Pinpoint the cell where the given text exists, returning its [X, Y] midpoint coordinate. 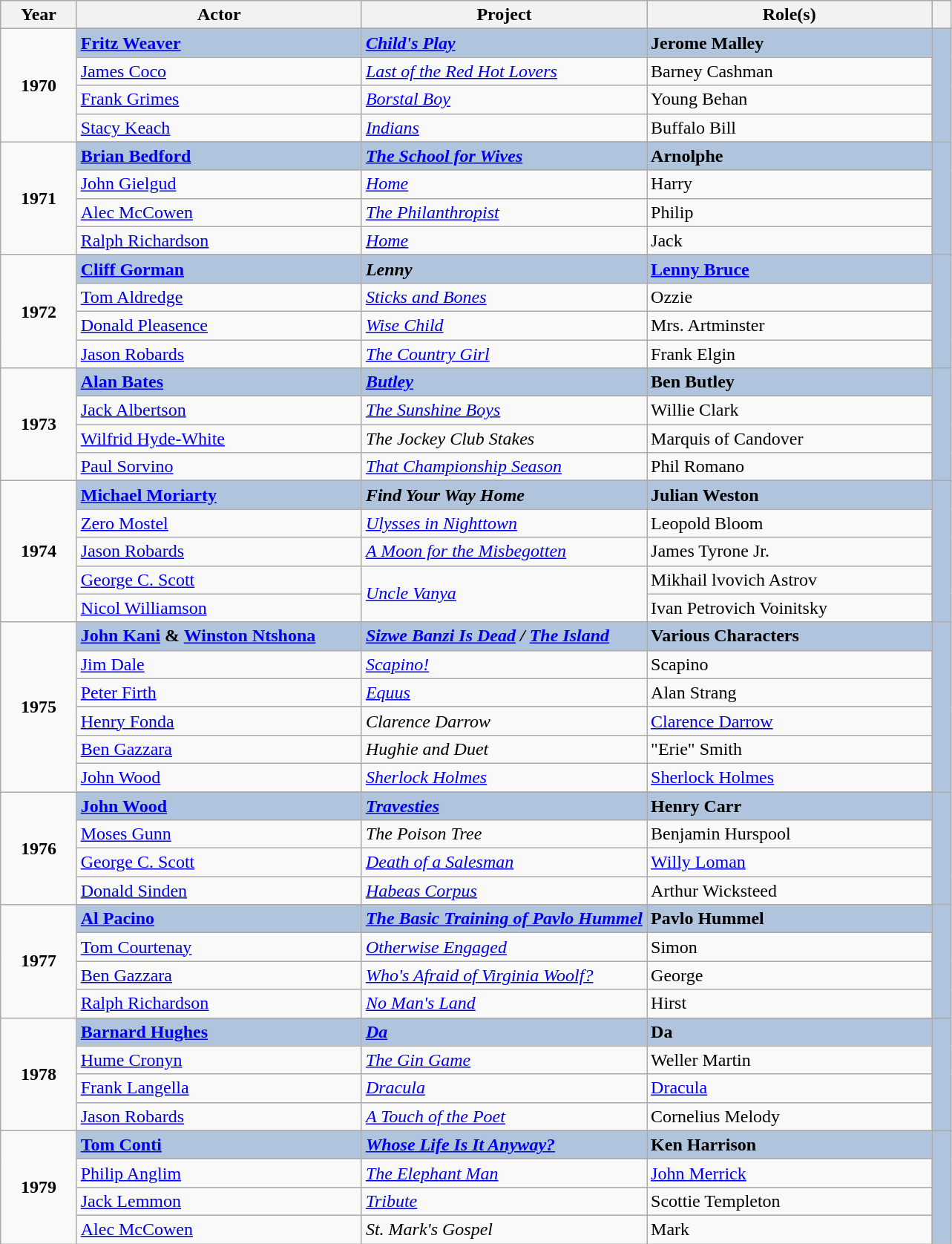
Frank Langella [219, 1088]
John Merrick [789, 1173]
Scottie Templeton [789, 1201]
Ulysses in Nighttown [504, 523]
Zero Mostel [219, 523]
Actor [219, 15]
Sizwe Banzi Is Dead / The Island [504, 636]
Phil Romano [789, 467]
Butley [504, 382]
Peter Firth [219, 693]
Henry Fonda [219, 721]
Alan Bates [219, 382]
Borstal Boy [504, 99]
Habeas Corpus [504, 891]
Scapino! [504, 664]
Arnolphe [789, 156]
Find Your Way Home [504, 495]
Last of the Red Hot Lovers [504, 71]
Young Behan [789, 99]
Tom Conti [219, 1145]
The Gin Game [504, 1060]
Mikhail lvovich Astrov [789, 580]
Hughie and Duet [504, 749]
Alan Strang [789, 693]
Weller Martin [789, 1060]
Whose Life Is It Anyway? [504, 1145]
Scapino [789, 664]
Jack Albertson [219, 410]
Leopold Bloom [789, 523]
1974 [39, 551]
Philip Anglim [219, 1173]
Al Pacino [219, 919]
1973 [39, 425]
The Sunshine Boys [504, 410]
James Coco [219, 71]
Frank Grimes [219, 99]
Mark [789, 1229]
Paul Sorvino [219, 467]
Barney Cashman [789, 71]
Role(s) [789, 15]
The School for Wives [504, 156]
Ben Butley [789, 382]
Simon [789, 947]
James Tyrone Jr. [789, 551]
Project [504, 15]
Death of a Salesman [504, 862]
Donald Pleasence [219, 325]
Benjamin Hurspool [789, 834]
1972 [39, 311]
1976 [39, 848]
The Philanthropist [504, 212]
Arthur Wicksteed [789, 891]
The Poison Tree [504, 834]
Hirst [789, 1004]
1971 [39, 198]
John Gielgud [219, 184]
Otherwise Engaged [504, 947]
Uncle Vanya [504, 594]
Lenny Bruce [789, 269]
Julian Weston [789, 495]
1970 [39, 85]
Willie Clark [789, 410]
Fritz Weaver [219, 43]
Ozzie [789, 297]
Various Characters [789, 636]
The Basic Training of Pavlo Hummel [504, 919]
Travesties [504, 805]
Marquis of Candover [789, 439]
Year [39, 15]
Donald Sinden [219, 891]
Michael Moriarty [219, 495]
Jim Dale [219, 664]
1977 [39, 961]
Wise Child [504, 325]
Tribute [504, 1201]
A Moon for the Misbegotten [504, 551]
No Man's Land [504, 1004]
Barnard Hughes [219, 1032]
Hume Cronyn [219, 1060]
Lenny [504, 269]
1978 [39, 1074]
Stacy Keach [219, 128]
Who's Afraid of Virginia Woolf? [504, 975]
Ivan Petrovich Voinitsky [789, 608]
Cliff Gorman [219, 269]
Tom Courtenay [219, 947]
Ken Harrison [789, 1145]
John Kani & Winston Ntshona [219, 636]
The Elephant Man [504, 1173]
Jack [789, 240]
1979 [39, 1187]
A Touch of the Poet [504, 1116]
George [789, 975]
Buffalo Bill [789, 128]
Philip [789, 212]
Tom Aldredge [219, 297]
Jerome Malley [789, 43]
Indians [504, 128]
Pavlo Hummel [789, 919]
Nicol Williamson [219, 608]
Brian Bedford [219, 156]
1975 [39, 707]
St. Mark's Gospel [504, 1229]
Cornelius Melody [789, 1116]
Harry [789, 184]
Frank Elgin [789, 354]
"Erie" Smith [789, 749]
Jack Lemmon [219, 1201]
That Championship Season [504, 467]
Sticks and Bones [504, 297]
Henry Carr [789, 805]
Wilfrid Hyde-White [219, 439]
The Country Girl [504, 354]
Willy Loman [789, 862]
Moses Gunn [219, 834]
Mrs. Artminster [789, 325]
Child's Play [504, 43]
The Jockey Club Stakes [504, 439]
Equus [504, 693]
